Output the [x, y] coordinate of the center of the cell containing the given text.  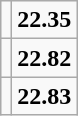
22.35 [44, 20]
22.82 [44, 58]
22.83 [44, 96]
